Determine the [X, Y] coordinate at the center of the cell enclosing the given text.  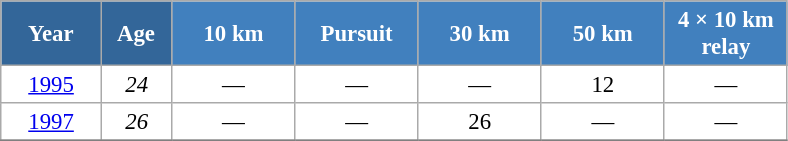
10 km [234, 34]
4 × 10 km relay [726, 34]
Age [136, 34]
50 km [602, 34]
Pursuit [356, 34]
24 [136, 85]
Year [52, 34]
1997 [52, 122]
1995 [52, 85]
30 km [480, 34]
12 [602, 85]
